Determine the [x, y] coordinate at the center of the cell enclosing the given text.  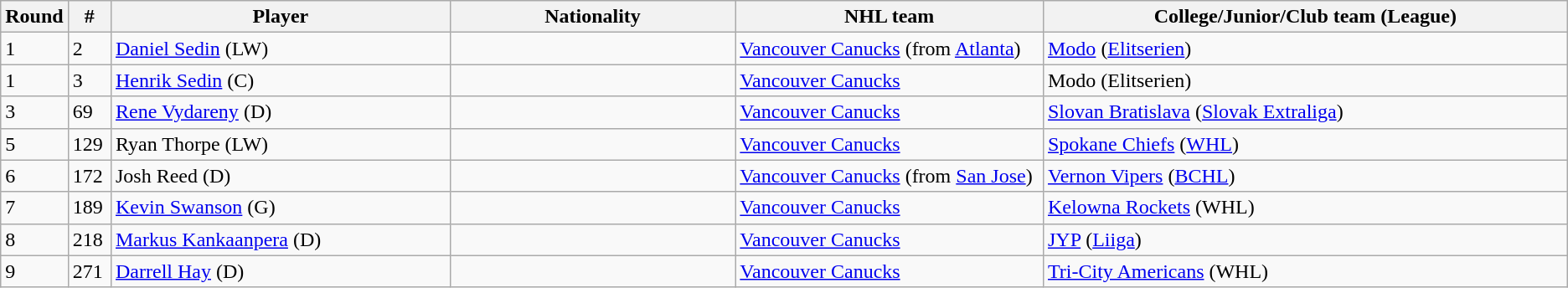
JYP (Liiga) [1305, 239]
Player [280, 17]
218 [89, 239]
Vernon Vipers (BCHL) [1305, 176]
Daniel Sedin (LW) [280, 49]
129 [89, 144]
Rene Vydareny (D) [280, 112]
189 [89, 208]
Darrell Hay (D) [280, 271]
5 [34, 144]
8 [34, 239]
2 [89, 49]
7 [34, 208]
Kelowna Rockets (WHL) [1305, 208]
172 [89, 176]
Kevin Swanson (G) [280, 208]
Round [34, 17]
69 [89, 112]
Vancouver Canucks (from Atlanta) [890, 49]
College/Junior/Club team (League) [1305, 17]
Vancouver Canucks (from San Jose) [890, 176]
Slovan Bratislava (Slovak Extraliga) [1305, 112]
271 [89, 271]
Tri-City Americans (WHL) [1305, 271]
Ryan Thorpe (LW) [280, 144]
Josh Reed (D) [280, 176]
9 [34, 271]
NHL team [890, 17]
Nationality [593, 17]
Markus Kankaanpera (D) [280, 239]
Spokane Chiefs (WHL) [1305, 144]
6 [34, 176]
# [89, 17]
Henrik Sedin (C) [280, 80]
